Pinpoint the cell where the given text exists, returning its [x, y] midpoint coordinate. 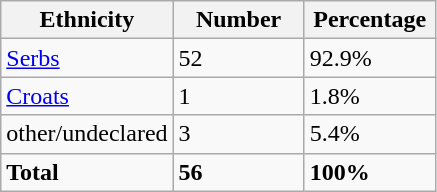
52 [238, 58]
Ethnicity [87, 20]
Percentage [370, 20]
Number [238, 20]
1.8% [370, 96]
1 [238, 96]
92.9% [370, 58]
100% [370, 172]
other/undeclared [87, 134]
5.4% [370, 134]
Croats [87, 96]
56 [238, 172]
Total [87, 172]
Serbs [87, 58]
3 [238, 134]
